Return [X, Y] of the center of cell containing provided text 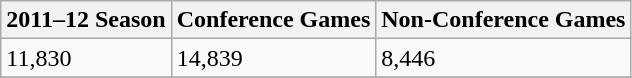
14,839 [274, 58]
11,830 [86, 58]
Conference Games [274, 20]
Non-Conference Games [504, 20]
2011–12 Season [86, 20]
8,446 [504, 58]
